For the text-containing cell, return its midpoint in [x, y] coordinate format. 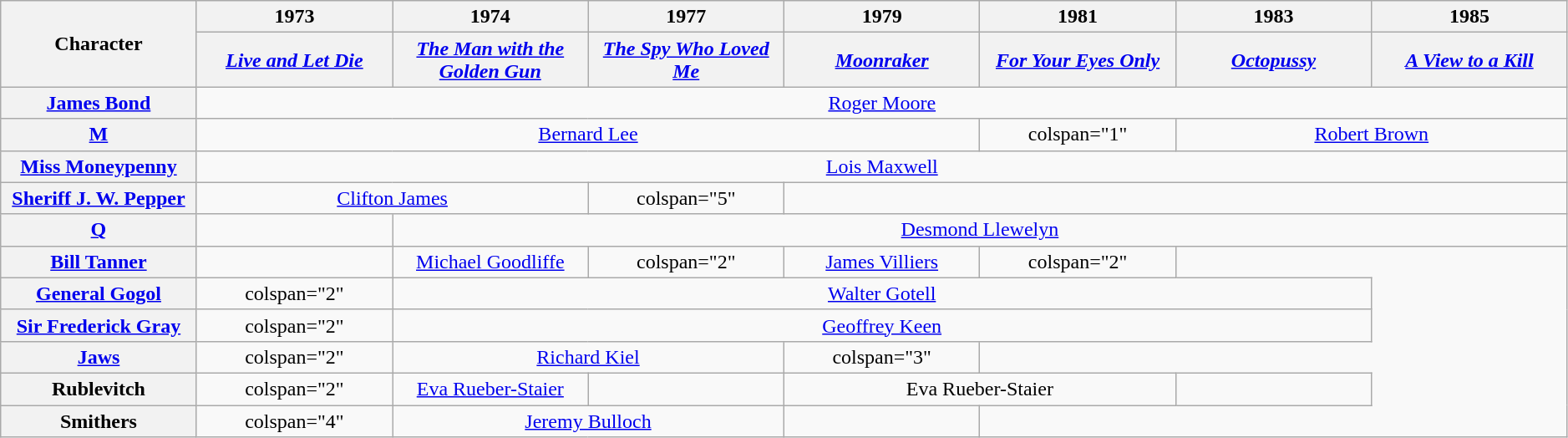
M [99, 135]
Moonraker [881, 60]
Rublevitch [99, 389]
Sheriff J. W. Pepper [99, 198]
Robert Brown [1372, 135]
Michael Goodliffe [490, 262]
Clifton James [393, 198]
Roger Moore [882, 103]
General Gogol [99, 293]
James Villiers [881, 262]
Lois Maxwell [882, 166]
1985 [1470, 17]
colspan="3" [881, 357]
Jaws [99, 357]
Octopussy [1273, 60]
Geoffrey Keen [882, 325]
Desmond Llewelyn [981, 230]
Sir Frederick Gray [99, 325]
For Your Eyes Only [1078, 60]
colspan="1" [1078, 135]
Live and Let Die [294, 60]
A View to a Kill [1470, 60]
1977 [686, 17]
Walter Gotell [882, 293]
Q [99, 230]
The Spy Who Loved Me [686, 60]
1979 [881, 17]
The Man with the Golden Gun [490, 60]
Bernard Lee [588, 135]
Miss Moneypenny [99, 166]
1983 [1273, 17]
James Bond [99, 103]
colspan="5" [686, 198]
Richard Kiel [588, 357]
Smithers [99, 420]
Character [99, 43]
Jeremy Bulloch [588, 420]
1981 [1078, 17]
1973 [294, 17]
1974 [490, 17]
colspan="4" [294, 420]
Bill Tanner [99, 262]
